From the cell containing the given text, extract its center point as (x, y) coordinate. 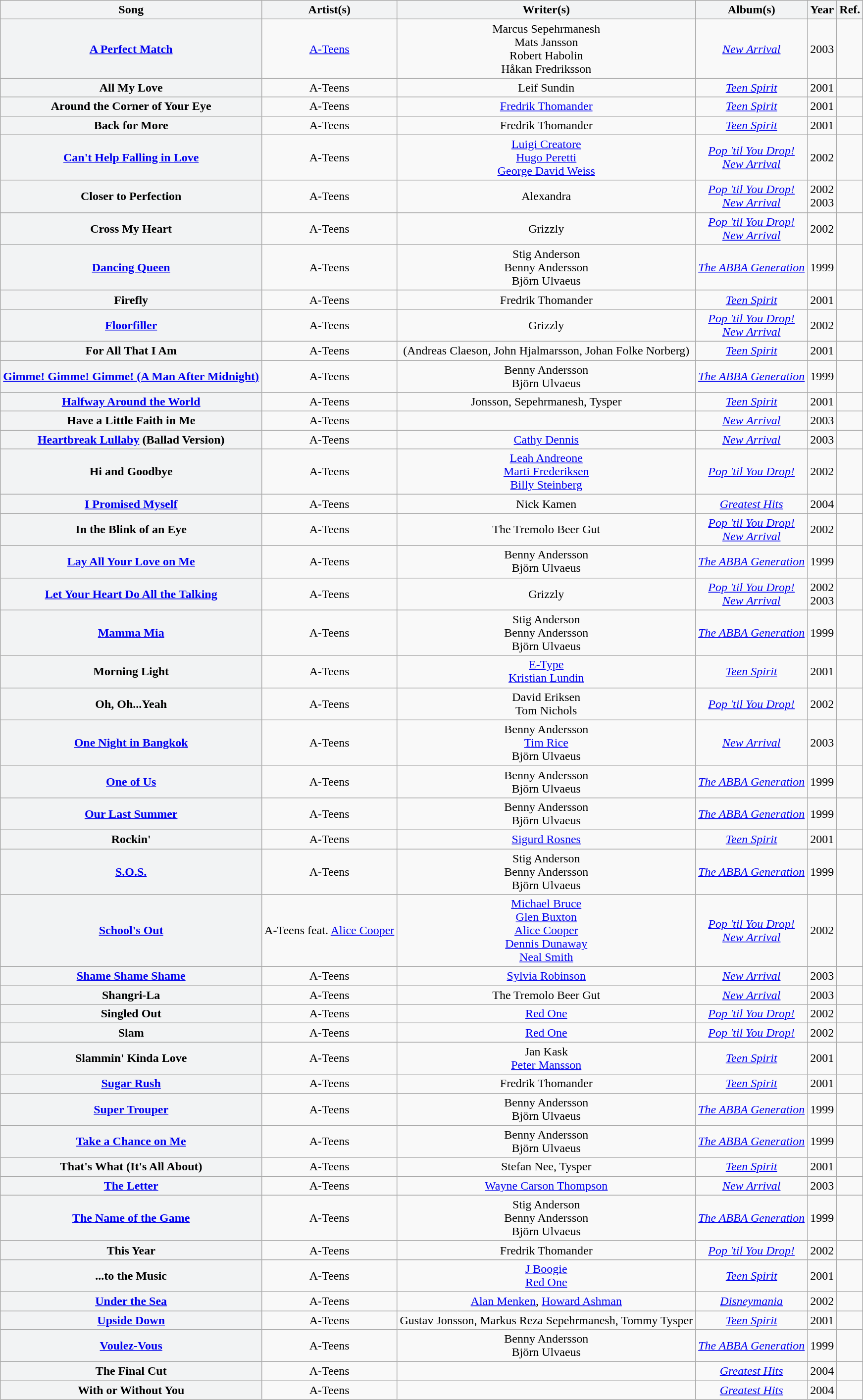
Writer(s) (547, 10)
Album(s) (752, 10)
Ref. (850, 10)
Rockin' (131, 839)
This Year (131, 1250)
Sigurd Rosnes (547, 839)
Luigi Creatore Hugo Peretti George David Weiss (547, 157)
Leif Sundin (547, 88)
Benny Andersson Tim Rice Björn Ulvaeus (547, 743)
Alexandra (547, 196)
Super Trouper (131, 1109)
Year (822, 10)
Closer to Perfection (131, 196)
Upside Down (131, 1320)
S.O.S. (131, 871)
E-Type Kristian Lundin (547, 671)
Oh, Oh...Yeah (131, 704)
Voulez-Vous (131, 1346)
Jonsson, Sepehrmanesh, Tysper (547, 402)
Let Your Heart Do All the Talking (131, 594)
Gustav Jonsson, Markus Reza Sepehrmanesh, Tommy Tysper (547, 1320)
I Promised Myself (131, 504)
J Boogie Red One (547, 1275)
Marcus Sepehrmanesh Mats Jansson Robert Habolin Håkan Fredriksson (547, 49)
...to the Music (131, 1275)
Heartbreak Lullaby (Ballad Version) (131, 440)
Gimme! Gimme! Gimme! (A Man After Midnight) (131, 376)
Stefan Nee, Tysper (547, 1167)
Slammin' Kinda Love (131, 1058)
David Eriksen Tom Nichols (547, 704)
Sugar Rush (131, 1084)
A-Teens feat. Alice Cooper (330, 931)
Cross My Heart (131, 229)
Nick Kamen (547, 504)
Disneymania (752, 1301)
Hi and Goodbye (131, 472)
For All That I Am (131, 350)
Floorfiller (131, 325)
Our Last Summer (131, 814)
Lay All Your Love on Me (131, 561)
Leah Andreone Marti Frederiksen Billy Steinberg (547, 472)
That's What (It's All About) (131, 1167)
The Name of the Game (131, 1218)
With or Without You (131, 1390)
One Night in Bangkok (131, 743)
Alan Menken, Howard Ashman (547, 1301)
In the Blink of an Eye (131, 530)
Shame Shame Shame (131, 976)
Have a Little Faith in Me (131, 421)
Around the Corner of Your Eye (131, 106)
Mamma Mia (131, 633)
Back for More (131, 125)
Slam (131, 1033)
The Final Cut (131, 1371)
Shangri-La (131, 995)
One of Us (131, 781)
The Letter (131, 1186)
All My Love (131, 88)
Michael Bruce Glen Buxton Alice Cooper Dennis Dunaway Neal Smith (547, 931)
Under the Sea (131, 1301)
Jan Kask Peter Mansson (547, 1058)
Halfway Around the World (131, 402)
Take a Chance on Me (131, 1142)
Artist(s) (330, 10)
School's Out (131, 931)
Wayne Carson Thompson (547, 1186)
Morning Light (131, 671)
(Andreas Claeson, John Hjalmarsson, Johan Folke Norberg) (547, 350)
Can't Help Falling in Love (131, 157)
Song (131, 10)
Firefly (131, 300)
Sylvia Robinson (547, 976)
Cathy Dennis (547, 440)
A Perfect Match (131, 49)
Dancing Queen (131, 267)
Singled Out (131, 1014)
